Extract the (x, y) coordinate from the center of the cell holding the provided text.  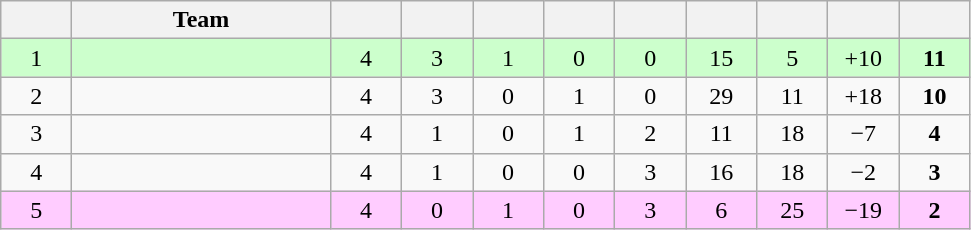
Team (202, 20)
6 (722, 210)
16 (722, 172)
−19 (864, 210)
29 (722, 96)
10 (934, 96)
15 (722, 58)
25 (792, 210)
−7 (864, 134)
−2 (864, 172)
+18 (864, 96)
+10 (864, 58)
